Extract the [x, y] coordinate from the center of the cell holding the provided text.  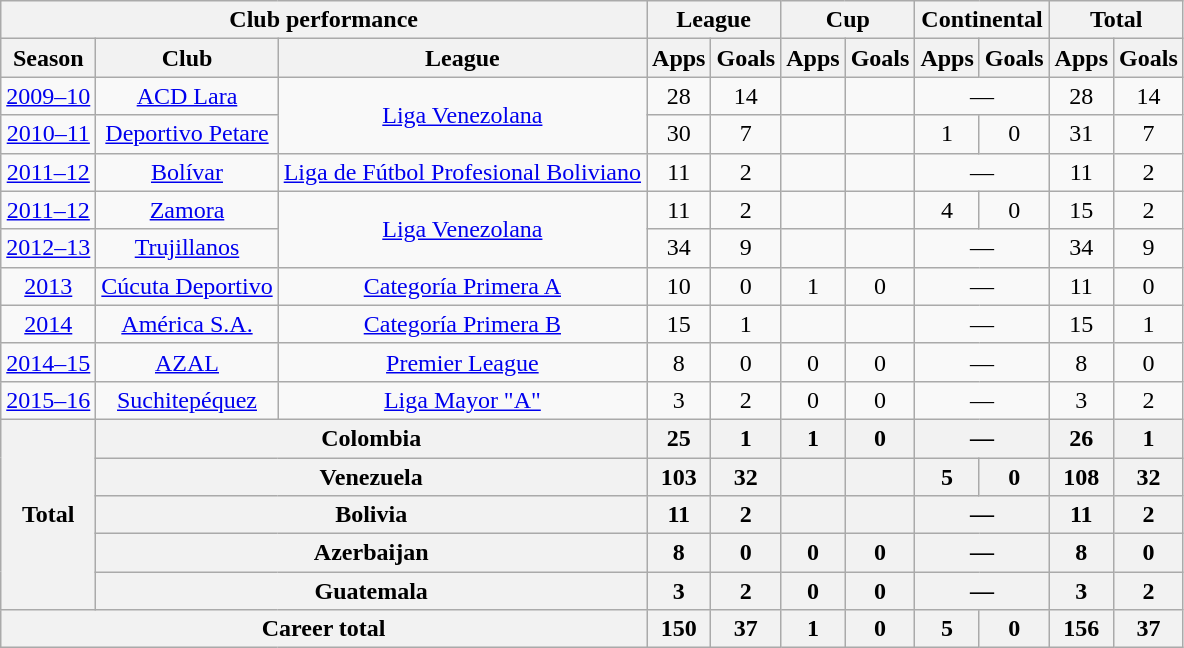
Liga Mayor "A" [462, 400]
Bolivia [372, 515]
Season [48, 58]
Categoría Primera B [462, 324]
26 [1081, 438]
Cúcuta Deportivo [187, 286]
2015–16 [48, 400]
Continental [982, 20]
Club [187, 58]
Premier League [462, 362]
Bolívar [187, 172]
2014–15 [48, 362]
2009–10 [48, 96]
ACD Lara [187, 96]
Suchitepéquez [187, 400]
Career total [324, 629]
Guatemala [372, 591]
Trujillanos [187, 248]
Cup [848, 20]
108 [1081, 477]
Venezuela [372, 477]
103 [679, 477]
31 [1081, 134]
AZAL [187, 362]
Liga de Fútbol Profesional Boliviano [462, 172]
Categoría Primera A [462, 286]
2012–13 [48, 248]
2010–11 [48, 134]
2014 [48, 324]
Club performance [324, 20]
25 [679, 438]
156 [1081, 629]
Zamora [187, 210]
Colombia [372, 438]
Azerbaijan [372, 553]
30 [679, 134]
Deportivo Petare [187, 134]
4 [947, 210]
2013 [48, 286]
10 [679, 286]
América S.A. [187, 324]
150 [679, 629]
